Search for the cell housing the specified text and yield its [X, Y] center coordinate. 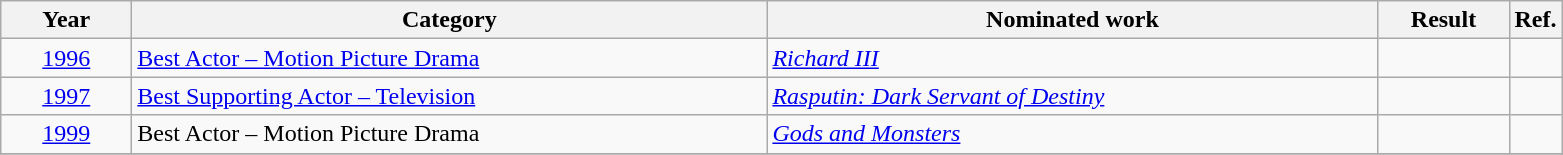
Ref. [1536, 20]
1996 [66, 58]
1997 [66, 96]
Richard III [1072, 58]
Year [66, 20]
Result [1444, 20]
Category [450, 20]
Nominated work [1072, 20]
Best Supporting Actor – Television [450, 96]
Rasputin: Dark Servant of Destiny [1072, 96]
Gods and Monsters [1072, 134]
1999 [66, 134]
